Output the [x, y] coordinate of the center of the cell containing the given text.  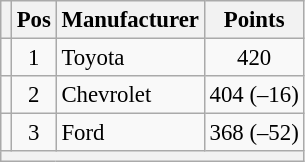
3 [34, 133]
420 [254, 58]
Points [254, 20]
2 [34, 95]
Pos [34, 20]
Manufacturer [130, 20]
Ford [130, 133]
1 [34, 58]
Chevrolet [130, 95]
368 (–52) [254, 133]
404 (–16) [254, 95]
Toyota [130, 58]
